Search for the cell housing the specified text and yield its (x, y) center coordinate. 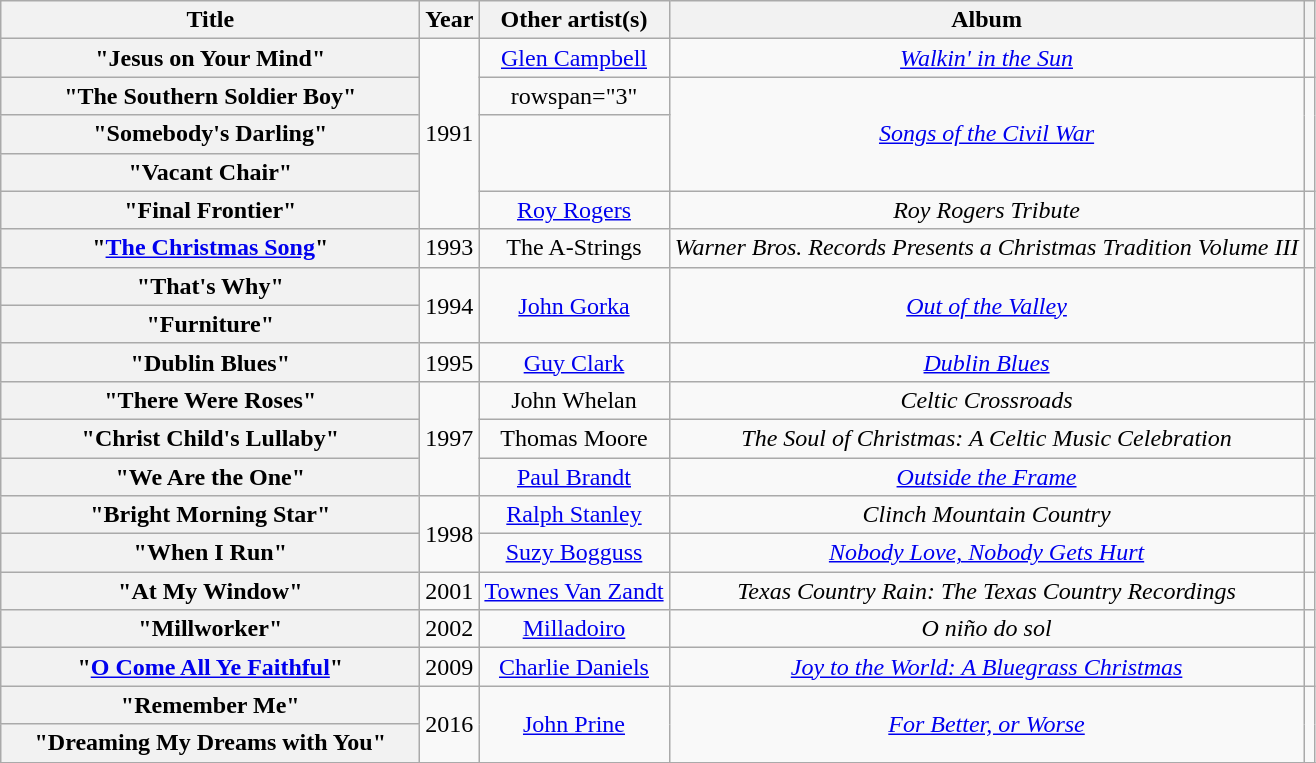
"Jesus on Your Mind" (210, 58)
Other artist(s) (574, 20)
Roy Rogers (574, 210)
Suzy Bogguss (574, 553)
Dublin Blues (986, 362)
"Dreaming My Dreams with You" (210, 743)
2001 (450, 591)
Glen Campbell (574, 58)
The Soul of Christmas: A Celtic Music Celebration (986, 438)
Charlie Daniels (574, 667)
Outside the Frame (986, 477)
"O Come All Ye Faithful" (210, 667)
Songs of the Civil War (986, 134)
"When I Run" (210, 553)
Thomas Moore (574, 438)
"Bright Morning Star" (210, 515)
1993 (450, 248)
1998 (450, 534)
Album (986, 20)
2002 (450, 629)
Ralph Stanley (574, 515)
Clinch Mountain Country (986, 515)
"Final Frontier" (210, 210)
Title (210, 20)
"Furniture" (210, 324)
"There Were Roses" (210, 400)
The A-Strings (574, 248)
2009 (450, 667)
"At My Window" (210, 591)
"Remember Me" (210, 705)
"The Southern Soldier Boy" (210, 96)
1994 (450, 305)
"Somebody's Darling" (210, 134)
For Better, or Worse (986, 724)
Milladoiro (574, 629)
rowspan="3" (574, 96)
"Christ Child's Lullaby" (210, 438)
Year (450, 20)
"The Christmas Song" (210, 248)
Warner Bros. Records Presents a Christmas Tradition Volume III (986, 248)
1997 (450, 438)
O niño do sol (986, 629)
Paul Brandt (574, 477)
"Vacant Chair" (210, 172)
"Millworker" (210, 629)
"That's Why" (210, 286)
"Dublin Blues" (210, 362)
"We Are the One" (210, 477)
Joy to the World: A Bluegrass Christmas (986, 667)
Celtic Crossroads (986, 400)
Nobody Love, Nobody Gets Hurt (986, 553)
John Prine (574, 724)
2016 (450, 724)
Texas Country Rain: The Texas Country Recordings (986, 591)
Guy Clark (574, 362)
Out of the Valley (986, 305)
Townes Van Zandt (574, 591)
Roy Rogers Tribute (986, 210)
John Gorka (574, 305)
1995 (450, 362)
1991 (450, 134)
Walkin' in the Sun (986, 58)
John Whelan (574, 400)
